Locate the cell with the specified text and output its [X, Y] center coordinate. 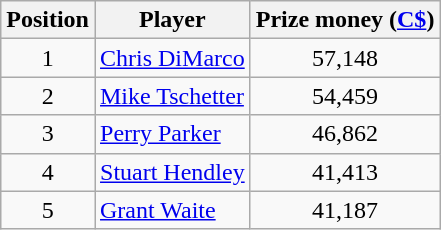
Position [48, 20]
1 [48, 58]
4 [48, 172]
41,187 [345, 210]
Prize money (C$) [345, 20]
46,862 [345, 134]
Chris DiMarco [172, 58]
Player [172, 20]
Grant Waite [172, 210]
5 [48, 210]
3 [48, 134]
2 [48, 96]
Perry Parker [172, 134]
54,459 [345, 96]
Stuart Hendley [172, 172]
41,413 [345, 172]
57,148 [345, 58]
Mike Tschetter [172, 96]
